Provide the (X, Y) coordinate of the cell's center where the given text is located.  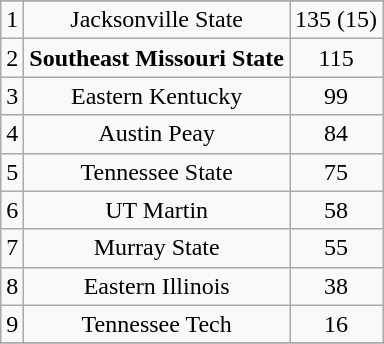
99 (336, 96)
Eastern Kentucky (157, 96)
4 (12, 134)
75 (336, 172)
9 (12, 324)
1 (12, 20)
Jacksonville State (157, 20)
Tennessee State (157, 172)
Eastern Illinois (157, 286)
84 (336, 134)
Tennessee Tech (157, 324)
Southeast Missouri State (157, 58)
Murray State (157, 248)
55 (336, 248)
6 (12, 210)
115 (336, 58)
58 (336, 210)
Austin Peay (157, 134)
7 (12, 248)
5 (12, 172)
UT Martin (157, 210)
3 (12, 96)
8 (12, 286)
16 (336, 324)
2 (12, 58)
135 (15) (336, 20)
38 (336, 286)
